Scan for the cell matching the given text and deliver its (x, y) coordinate at center. 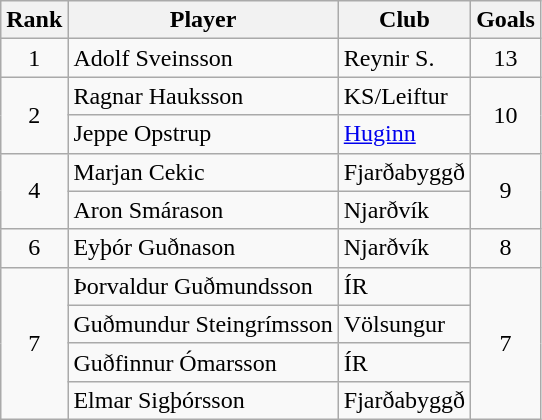
Ragnar Hauksson (203, 96)
Reynir S. (404, 58)
4 (34, 191)
KS/Leiftur (404, 96)
6 (34, 248)
8 (506, 248)
Club (404, 20)
Goals (506, 20)
Adolf Sveinsson (203, 58)
13 (506, 58)
9 (506, 191)
Völsungur (404, 324)
Elmar Sigþórsson (203, 400)
Rank (34, 20)
1 (34, 58)
Jeppe Opstrup (203, 134)
Þorvaldur Guðmundsson (203, 286)
Marjan Cekic (203, 172)
Guðmundur Steingrímsson (203, 324)
Huginn (404, 134)
Eyþór Guðnason (203, 248)
10 (506, 115)
Player (203, 20)
Guðfinnur Ómarsson (203, 362)
Aron Smárason (203, 210)
2 (34, 115)
